Detect which cell encompasses the target text, then output its [x, y] center coordinate. 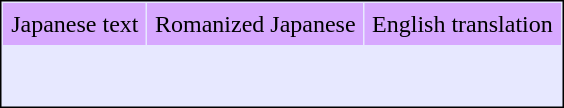
English translation [463, 24]
Romanized Japanese [256, 24]
Japanese text [75, 24]
